Return the (X, Y) coordinate for the center point of the cell that contains the specified text.  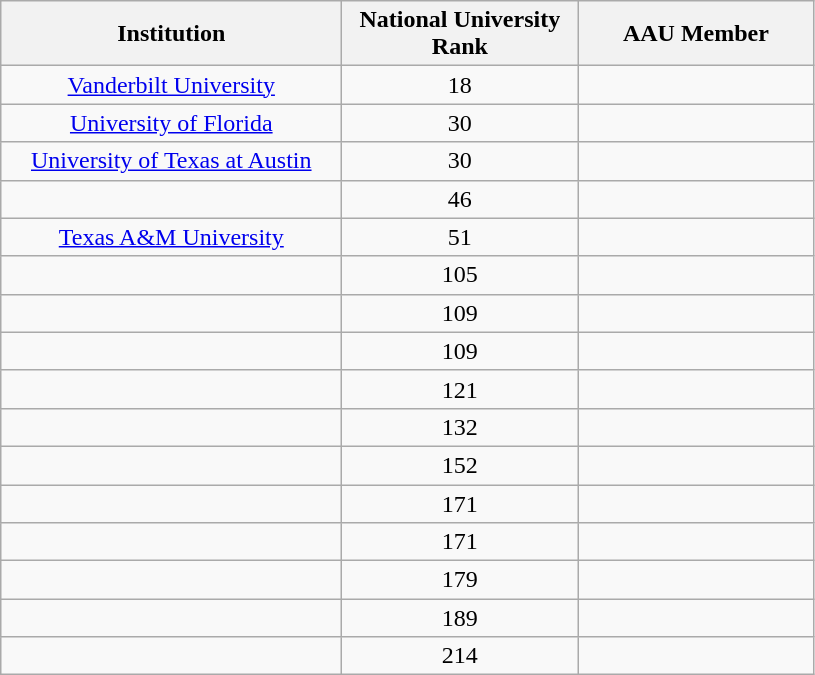
105 (460, 275)
18 (460, 85)
University of Texas at Austin (172, 161)
179 (460, 580)
National University Rank (460, 34)
Texas A&M University (172, 237)
46 (460, 199)
214 (460, 656)
121 (460, 389)
51 (460, 237)
152 (460, 465)
Institution (172, 34)
University of Florida (172, 123)
Vanderbilt University (172, 85)
AAU Member (696, 34)
189 (460, 618)
132 (460, 427)
